Detect which cell encompasses the target text, then output its (X, Y) center coordinate. 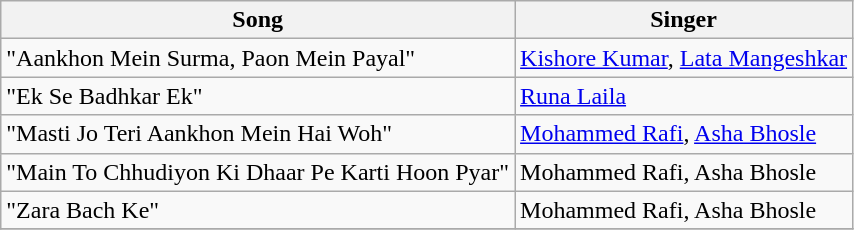
"Zara Bach Ke" (258, 210)
Singer (684, 20)
Song (258, 20)
"Main To Chhudiyon Ki Dhaar Pe Karti Hoon Pyar" (258, 172)
"Ek Se Badhkar Ek" (258, 96)
Kishore Kumar, Lata Mangeshkar (684, 58)
Runa Laila (684, 96)
"Masti Jo Teri Aankhon Mein Hai Woh" (258, 134)
"Aankhon Mein Surma, Paon Mein Payal" (258, 58)
